Output the [x, y] coordinate of the center of the cell containing the given text.  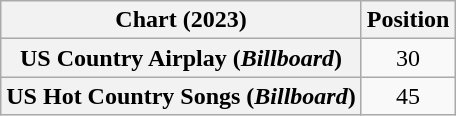
US Hot Country Songs (Billboard) [181, 96]
Position [408, 20]
45 [408, 96]
US Country Airplay (Billboard) [181, 58]
Chart (2023) [181, 20]
30 [408, 58]
